Return [X, Y] of the center of cell containing provided text 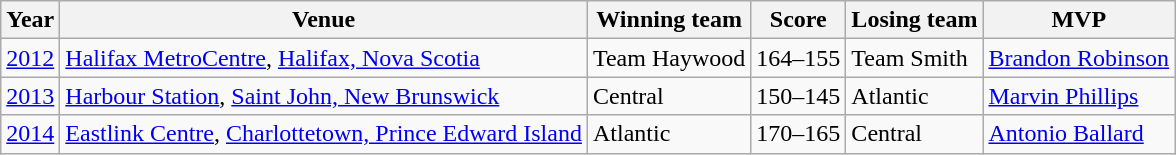
2012 [30, 58]
Team Haywood [668, 58]
2013 [30, 96]
2014 [30, 134]
Venue [324, 20]
Marvin Phillips [1079, 96]
Score [798, 20]
Harbour Station, Saint John, New Brunswick [324, 96]
Winning team [668, 20]
MVP [1079, 20]
Year [30, 20]
Team Smith [914, 58]
Halifax MetroCentre, Halifax, Nova Scotia [324, 58]
Losing team [914, 20]
Brandon Robinson [1079, 58]
150–145 [798, 96]
Eastlink Centre, Charlottetown, Prince Edward Island [324, 134]
170–165 [798, 134]
Antonio Ballard [1079, 134]
164–155 [798, 58]
